Pinpoint the cell where the given text exists, returning its [x, y] midpoint coordinate. 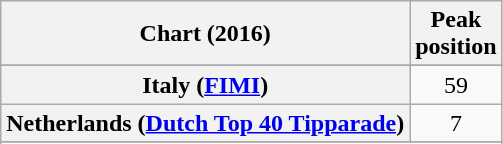
7 [456, 123]
59 [456, 85]
Chart (2016) [206, 34]
Peak position [456, 34]
Netherlands (Dutch Top 40 Tipparade) [206, 123]
Italy (FIMI) [206, 85]
